Output the (X, Y) coordinate of the center of the cell containing the given text.  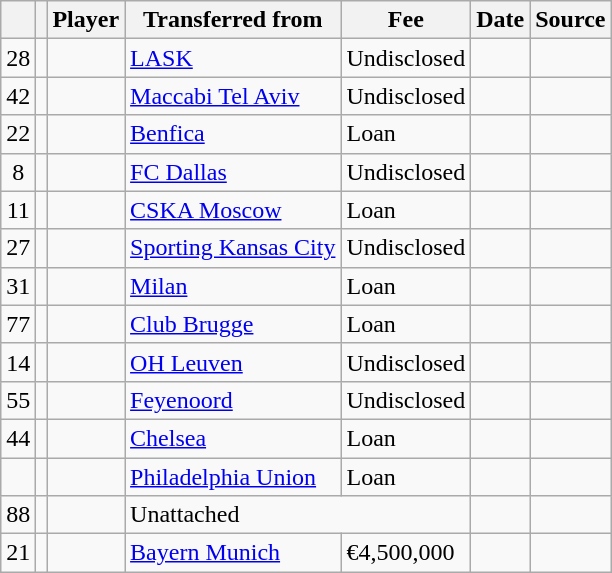
28 (18, 58)
31 (18, 286)
Sporting Kansas City (233, 248)
21 (18, 553)
22 (18, 134)
Philadelphia Union (233, 477)
FC Dallas (233, 172)
LASK (233, 58)
€4,500,000 (406, 553)
OH Leuven (233, 362)
14 (18, 362)
CSKA Moscow (233, 210)
Chelsea (233, 438)
Benfica (233, 134)
Milan (233, 286)
27 (18, 248)
44 (18, 438)
42 (18, 96)
55 (18, 400)
8 (18, 172)
Feyenoord (233, 400)
Maccabi Tel Aviv (233, 96)
88 (18, 515)
Bayern Munich (233, 553)
Transferred from (233, 20)
Player (86, 20)
Date (500, 20)
Unattached (298, 515)
Fee (406, 20)
Club Brugge (233, 324)
77 (18, 324)
Source (570, 20)
11 (18, 210)
